Locate the cell with the specified text and output its (x, y) center coordinate. 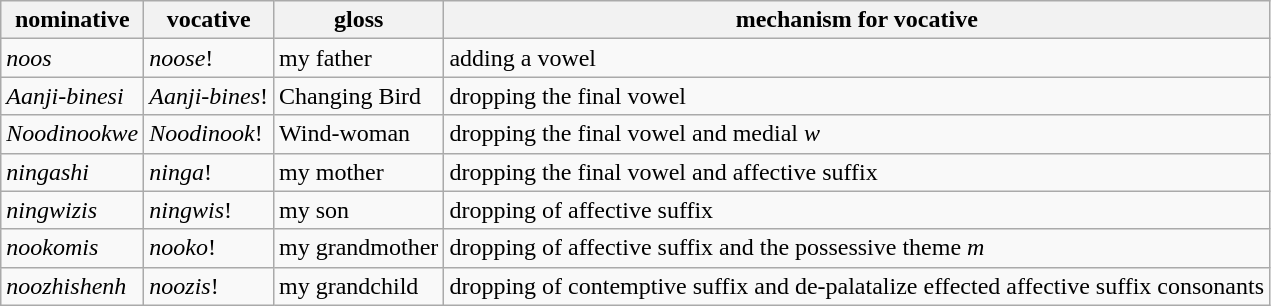
ningwizis (72, 210)
noozis! (209, 286)
my mother (359, 172)
noose! (209, 58)
nookomis (72, 248)
Noodinook! (209, 134)
Aanji-binesi (72, 96)
Changing Bird (359, 96)
noos (72, 58)
my father (359, 58)
my grandchild (359, 286)
gloss (359, 20)
adding a vowel (857, 58)
dropping of affective suffix and the possessive theme m (857, 248)
ningashi (72, 172)
dropping the final vowel and medial w (857, 134)
ninga! (209, 172)
Wind-woman (359, 134)
Noodinookwe (72, 134)
dropping of contemptive suffix and de-palatalize effected affective suffix consonants (857, 286)
dropping the final vowel (857, 96)
noozhishenh (72, 286)
dropping of affective suffix (857, 210)
my grandmother (359, 248)
nominative (72, 20)
dropping the final vowel and affective suffix (857, 172)
my son (359, 210)
mechanism for vocative (857, 20)
ningwis! (209, 210)
vocative (209, 20)
nooko! (209, 248)
Aanji-bines! (209, 96)
